Return the [x, y] coordinate for the center point of the cell that contains the specified text.  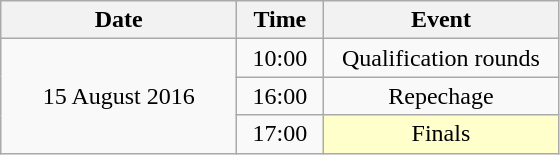
Date [119, 20]
15 August 2016 [119, 96]
Qualification rounds [441, 58]
17:00 [280, 134]
16:00 [280, 96]
Event [441, 20]
Finals [441, 134]
Repechage [441, 96]
10:00 [280, 58]
Time [280, 20]
